Output the (X, Y) coordinate of the center of the cell containing the given text.  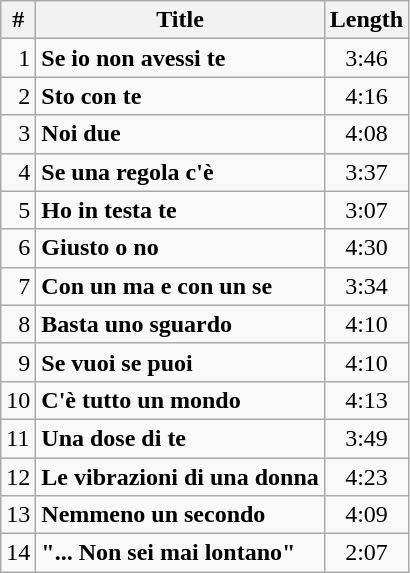
Le vibrazioni di una donna (180, 477)
Se una regola c'è (180, 172)
4:16 (366, 96)
2:07 (366, 553)
Ho in testa te (180, 210)
6 (18, 248)
3:34 (366, 286)
9 (18, 362)
Se vuoi se puoi (180, 362)
2 (18, 96)
Title (180, 20)
3:46 (366, 58)
4 (18, 172)
3:49 (366, 438)
4:08 (366, 134)
10 (18, 400)
4:23 (366, 477)
4:09 (366, 515)
Nemmeno un secondo (180, 515)
5 (18, 210)
"... Non sei mai lontano" (180, 553)
4:30 (366, 248)
C'è tutto un mondo (180, 400)
12 (18, 477)
1 (18, 58)
Length (366, 20)
Con un ma e con un se (180, 286)
8 (18, 324)
13 (18, 515)
3:37 (366, 172)
4:13 (366, 400)
Noi due (180, 134)
Giusto o no (180, 248)
7 (18, 286)
3 (18, 134)
Una dose di te (180, 438)
# (18, 20)
3:07 (366, 210)
Se io non avessi te (180, 58)
Basta uno sguardo (180, 324)
Sto con te (180, 96)
14 (18, 553)
11 (18, 438)
